From the cell containing the given text, extract its center point as [X, Y] coordinate. 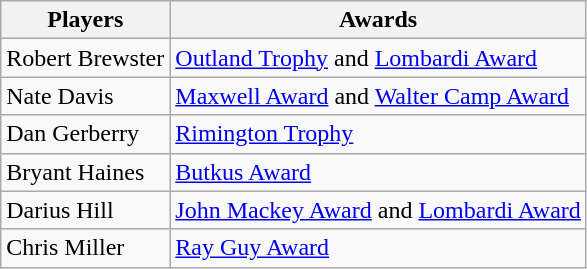
Darius Hill [86, 210]
Outland Trophy and Lombardi Award [378, 58]
Nate Davis [86, 96]
Players [86, 20]
Awards [378, 20]
Rimington Trophy [378, 134]
Ray Guy Award [378, 248]
Dan Gerberry [86, 134]
Robert Brewster [86, 58]
Chris Miller [86, 248]
Bryant Haines [86, 172]
Butkus Award [378, 172]
Maxwell Award and Walter Camp Award [378, 96]
John Mackey Award and Lombardi Award [378, 210]
